Output the [X, Y] coordinate of the center of the cell containing the given text.  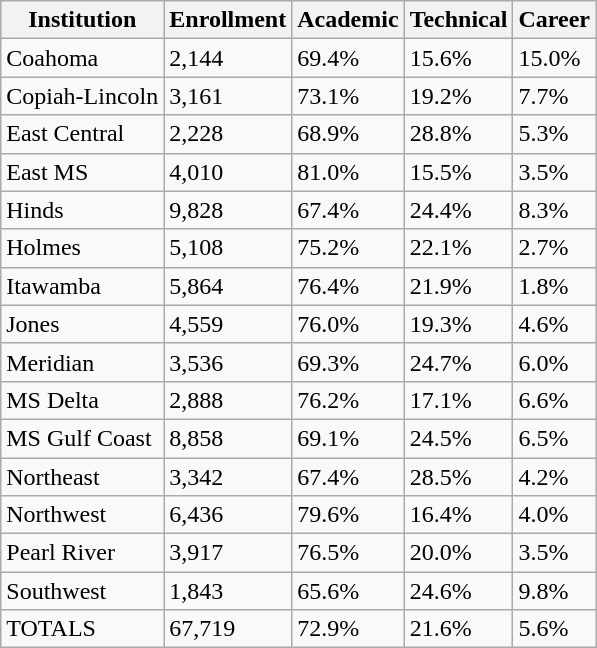
3,342 [228, 477]
8,858 [228, 438]
Coahoma [82, 58]
65.6% [348, 591]
76.0% [348, 324]
9.8% [554, 591]
4,559 [228, 324]
17.1% [458, 400]
Itawamba [82, 286]
24.5% [458, 438]
5.3% [554, 134]
East MS [82, 172]
28.8% [458, 134]
19.3% [458, 324]
Northwest [82, 515]
2,228 [228, 134]
76.2% [348, 400]
68.9% [348, 134]
24.4% [458, 210]
72.9% [348, 629]
6.0% [554, 362]
67,719 [228, 629]
2.7% [554, 248]
Southwest [82, 591]
Career [554, 20]
21.6% [458, 629]
4.6% [554, 324]
24.6% [458, 591]
Northeast [82, 477]
69.1% [348, 438]
Pearl River [82, 553]
East Central [82, 134]
Copiah-Lincoln [82, 96]
76.4% [348, 286]
21.9% [458, 286]
79.6% [348, 515]
7.7% [554, 96]
6.6% [554, 400]
75.2% [348, 248]
3,917 [228, 553]
1.8% [554, 286]
15.6% [458, 58]
9,828 [228, 210]
3,161 [228, 96]
Hinds [82, 210]
5.6% [554, 629]
Enrollment [228, 20]
81.0% [348, 172]
16.4% [458, 515]
Academic [348, 20]
4.0% [554, 515]
1,843 [228, 591]
Jones [82, 324]
Institution [82, 20]
4,010 [228, 172]
76.5% [348, 553]
6.5% [554, 438]
22.1% [458, 248]
Holmes [82, 248]
8.3% [554, 210]
MS Delta [82, 400]
20.0% [458, 553]
24.7% [458, 362]
5,864 [228, 286]
15.0% [554, 58]
73.1% [348, 96]
6,436 [228, 515]
4.2% [554, 477]
69.3% [348, 362]
2,888 [228, 400]
19.2% [458, 96]
2,144 [228, 58]
Technical [458, 20]
3,536 [228, 362]
5,108 [228, 248]
Meridian [82, 362]
15.5% [458, 172]
MS Gulf Coast [82, 438]
28.5% [458, 477]
69.4% [348, 58]
TOTALS [82, 629]
